Search for the cell housing the specified text and yield its (x, y) center coordinate. 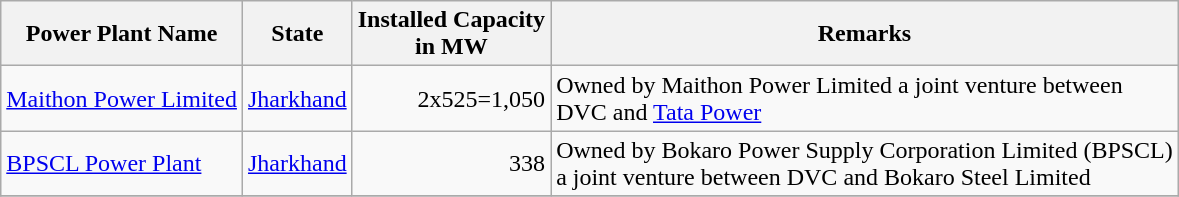
State (297, 34)
338 (451, 164)
Owned by Maithon Power Limited a joint venture betweenDVC and Tata Power (865, 98)
Power Plant Name (122, 34)
Owned by Bokaro Power Supply Corporation Limited (BPSCL)a joint venture between DVC and Bokaro Steel Limited (865, 164)
Maithon Power Limited (122, 98)
Remarks (865, 34)
2x525=1,050 (451, 98)
BPSCL Power Plant (122, 164)
Installed Capacityin MW (451, 34)
